Find where the given text appears and provide that cell's center as (x, y) coordinate. 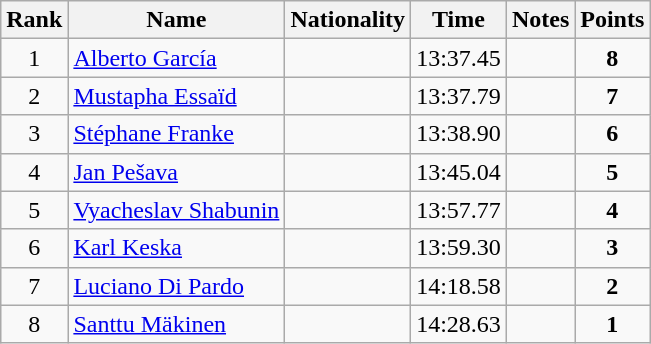
13:37.45 (459, 58)
Notes (540, 20)
13:45.04 (459, 172)
Jan Pešava (176, 172)
Vyacheslav Shabunin (176, 210)
13:38.90 (459, 134)
13:57.77 (459, 210)
13:37.79 (459, 96)
Luciano Di Pardo (176, 286)
Nationality (348, 20)
Mustapha Essaïd (176, 96)
Alberto García (176, 58)
Name (176, 20)
Santtu Mäkinen (176, 324)
14:18.58 (459, 286)
Stéphane Franke (176, 134)
Rank (34, 20)
Time (459, 20)
Points (612, 20)
13:59.30 (459, 248)
14:28.63 (459, 324)
Karl Keska (176, 248)
